Return [x, y] of the center of cell containing provided text 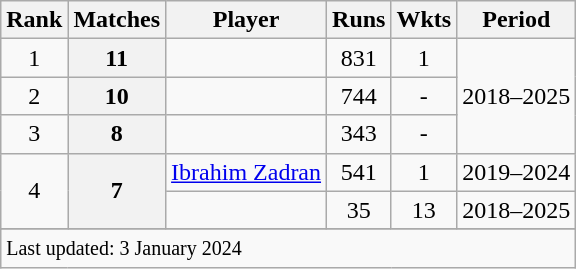
Matches [117, 20]
Rank [34, 20]
831 [359, 58]
10 [117, 96]
Period [516, 20]
744 [359, 96]
Runs [359, 20]
343 [359, 134]
7 [117, 191]
2019–2024 [516, 172]
13 [424, 210]
35 [359, 210]
8 [117, 134]
11 [117, 58]
4 [34, 191]
Player [246, 20]
Wkts [424, 20]
541 [359, 172]
Ibrahim Zadran [246, 172]
Last updated: 3 January 2024 [288, 248]
3 [34, 134]
2 [34, 96]
